Identify which cell holds the provided text, then report its (X, Y) central coordinate. 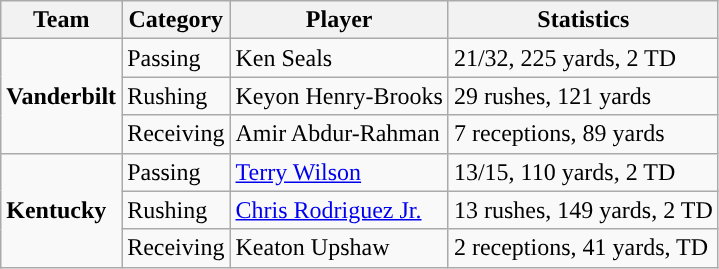
29 rushes, 121 yards (583, 96)
13/15, 110 yards, 2 TD (583, 172)
21/32, 225 yards, 2 TD (583, 58)
Player (339, 20)
Chris Rodriguez Jr. (339, 210)
Keyon Henry-Brooks (339, 96)
Vanderbilt (62, 96)
Amir Abdur-Rahman (339, 134)
Ken Seals (339, 58)
Statistics (583, 20)
2 receptions, 41 yards, TD (583, 248)
7 receptions, 89 yards (583, 134)
Category (176, 20)
Keaton Upshaw (339, 248)
Terry Wilson (339, 172)
Team (62, 20)
13 rushes, 149 yards, 2 TD (583, 210)
Kentucky (62, 210)
